Capture the cell that displays the provided text and extract its [X, Y] central coordinate. 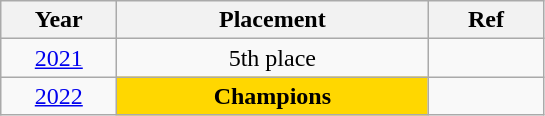
Year [59, 20]
Placement [272, 20]
5th place [272, 58]
2021 [59, 58]
Ref [486, 20]
Champions [272, 96]
2022 [59, 96]
